Extract the (X, Y) coordinate from the center of the cell holding the provided text.  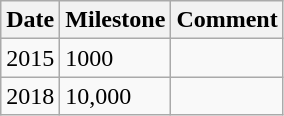
Milestone (116, 20)
2015 (30, 58)
Date (30, 20)
1000 (116, 58)
Comment (227, 20)
2018 (30, 96)
10,000 (116, 96)
